Extract the [x, y] coordinate from the center of the cell holding the provided text.  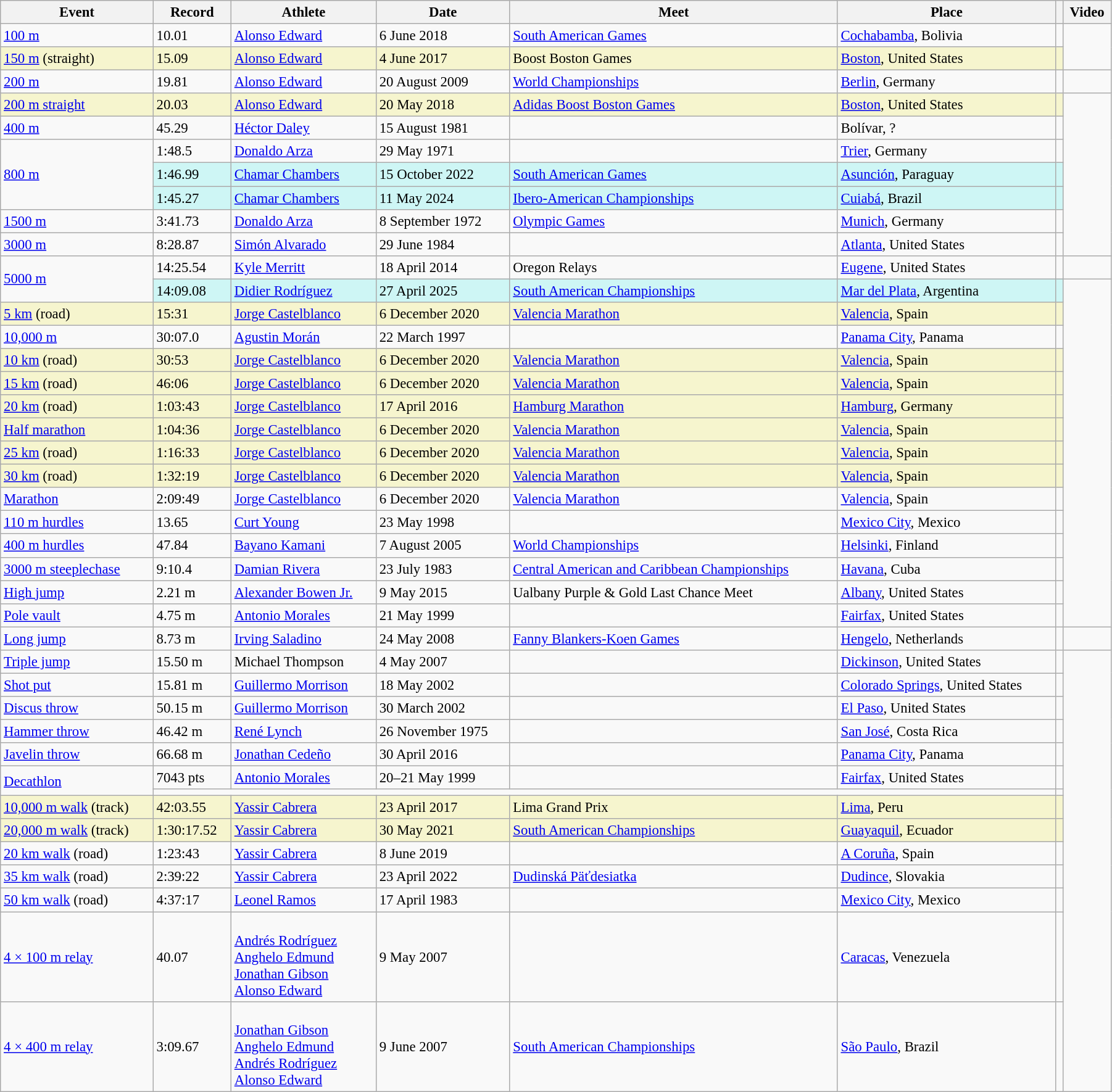
15 October 2022 [443, 175]
Half marathon [77, 430]
50 km walk (road) [77, 900]
20.03 [192, 105]
4:37:17 [192, 900]
Fanny Blankers-Koen Games [674, 639]
45.29 [192, 128]
Andrés RodríguezAnghelo EdmundJonathan GibsonAlonso Edward [304, 957]
8 June 2019 [443, 854]
Dickinson, United States [947, 662]
15.50 m [192, 662]
24 May 2008 [443, 639]
Dudinská Päťdesiatka [674, 877]
A Coruña, Spain [947, 854]
30 km (road) [77, 476]
Colorado Springs, United States [947, 685]
9:10.4 [192, 569]
8.73 m [192, 639]
4 June 2017 [443, 59]
Central American and Caribbean Championships [674, 569]
1:45.27 [192, 198]
Olympic Games [674, 221]
El Paso, United States [947, 708]
Meet [674, 12]
10,000 m [77, 337]
17 April 2016 [443, 407]
8:28.87 [192, 244]
São Paulo, Brazil [947, 1046]
7 August 2005 [443, 546]
Ibero-American Championships [674, 198]
29 June 1984 [443, 244]
23 July 1983 [443, 569]
66.68 m [192, 755]
50.15 m [192, 708]
17 April 1983 [443, 900]
Curt Young [304, 523]
22 March 1997 [443, 337]
40.07 [192, 957]
Guayaquil, Ecuador [947, 830]
Decathlon [77, 781]
Didier Rodríguez [304, 291]
10 km (road) [77, 360]
Pole vault [77, 615]
9 May 2015 [443, 592]
Damian Rivera [304, 569]
9 May 2007 [443, 957]
Oregon Relays [674, 267]
Dudince, Slovakia [947, 877]
15:31 [192, 314]
110 m hurdles [77, 523]
23 May 1998 [443, 523]
200 m straight [77, 105]
Shot put [77, 685]
Havana, Cuba [947, 569]
15 August 1981 [443, 128]
1:46.99 [192, 175]
Hammer throw [77, 731]
100 m [77, 36]
30:53 [192, 360]
4 × 100 m relay [77, 957]
Adidas Boost Boston Games [674, 105]
Marathon [77, 499]
Long jump [77, 639]
1:23:43 [192, 854]
14:25.54 [192, 267]
Hamburg Marathon [674, 407]
1:48.5 [192, 151]
5 km (road) [77, 314]
Hengelo, Netherlands [947, 639]
21 May 1999 [443, 615]
Asunción, Paraguay [947, 175]
1:30:17.52 [192, 830]
High jump [77, 592]
Cuiabá, Brazil [947, 198]
Eugene, United States [947, 267]
20–21 May 1999 [443, 778]
30 May 2021 [443, 830]
Discus throw [77, 708]
1:03:43 [192, 407]
Irving Saladino [304, 639]
23 April 2022 [443, 877]
Javelin throw [77, 755]
46.42 m [192, 731]
20 km (road) [77, 407]
46:06 [192, 383]
30:07.0 [192, 337]
Mar del Plata, Argentina [947, 291]
Ualbany Purple & Gold Last Chance Meet [674, 592]
René Lynch [304, 731]
10.01 [192, 36]
6 June 2018 [443, 36]
4 × 400 m relay [77, 1046]
Cochabamba, Bolivia [947, 36]
150 m (straight) [77, 59]
Jonathan GibsonAnghelo EdmundAndrés RodríguezAlonso Edward [304, 1046]
4 May 2007 [443, 662]
35 km walk (road) [77, 877]
47.84 [192, 546]
23 April 2017 [443, 808]
Atlanta, United States [947, 244]
Video [1087, 12]
Triple jump [77, 662]
5000 m [77, 279]
200 m [77, 82]
20 May 2018 [443, 105]
400 m [77, 128]
2.21 m [192, 592]
Bayano Kamani [304, 546]
Leonel Ramos [304, 900]
15.09 [192, 59]
1:04:36 [192, 430]
3000 m steeplechase [77, 569]
Michael Thompson [304, 662]
800 m [77, 174]
3000 m [77, 244]
1500 m [77, 221]
25 km (road) [77, 453]
4.75 m [192, 615]
27 April 2025 [443, 291]
3:09.67 [192, 1046]
42:03.55 [192, 808]
26 November 1975 [443, 731]
Héctor Daley [304, 128]
8 September 1972 [443, 221]
14:09.08 [192, 291]
11 May 2024 [443, 198]
400 m hurdles [77, 546]
13.65 [192, 523]
20 August 2009 [443, 82]
19.81 [192, 82]
30 April 2016 [443, 755]
Record [192, 12]
Berlin, Germany [947, 82]
18 May 2002 [443, 685]
7043 pts [192, 778]
15.81 m [192, 685]
Albany, United States [947, 592]
Lima, Peru [947, 808]
3:41.73 [192, 221]
Athlete [304, 12]
Event [77, 12]
Agustin Morán [304, 337]
Bolívar, ? [947, 128]
Boost Boston Games [674, 59]
30 March 2002 [443, 708]
2:09:49 [192, 499]
Hamburg, Germany [947, 407]
1:16:33 [192, 453]
18 April 2014 [443, 267]
20 km walk (road) [77, 854]
29 May 1971 [443, 151]
1:32:19 [192, 476]
Munich, Germany [947, 221]
Alexander Bowen Jr. [304, 592]
15 km (road) [77, 383]
2:39:22 [192, 877]
Date [443, 12]
20,000 m walk (track) [77, 830]
San José, Costa Rica [947, 731]
Helsinki, Finland [947, 546]
Trier, Germany [947, 151]
Kyle Merritt [304, 267]
10,000 m walk (track) [77, 808]
Simón Alvarado [304, 244]
Lima Grand Prix [674, 808]
Place [947, 12]
Jonathan Cedeño [304, 755]
9 June 2007 [443, 1046]
Caracas, Venezuela [947, 957]
